Find where the given text appears and provide that cell's center as (x, y) coordinate. 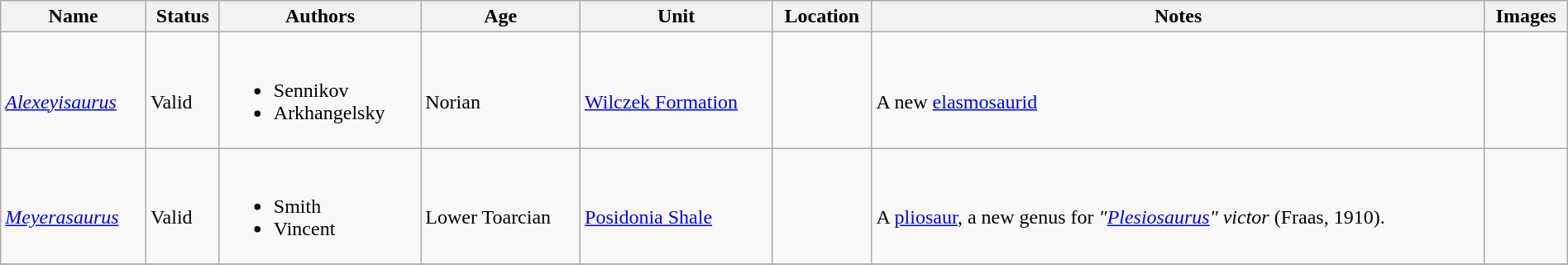
SennikovArkhangelsky (319, 90)
A new elasmosaurid (1178, 90)
Lower Toarcian (501, 206)
Posidonia Shale (676, 206)
Norian (501, 90)
Name (74, 17)
Location (822, 17)
Images (1526, 17)
Unit (676, 17)
SmithVincent (319, 206)
Notes (1178, 17)
A pliosaur, a new genus for "Plesiosaurus" victor (Fraas, 1910). (1178, 206)
Age (501, 17)
Status (182, 17)
Authors (319, 17)
Wilczek Formation (676, 90)
Meyerasaurus (74, 206)
Alexeyisaurus (74, 90)
